Return (x, y) of the center of cell containing provided text 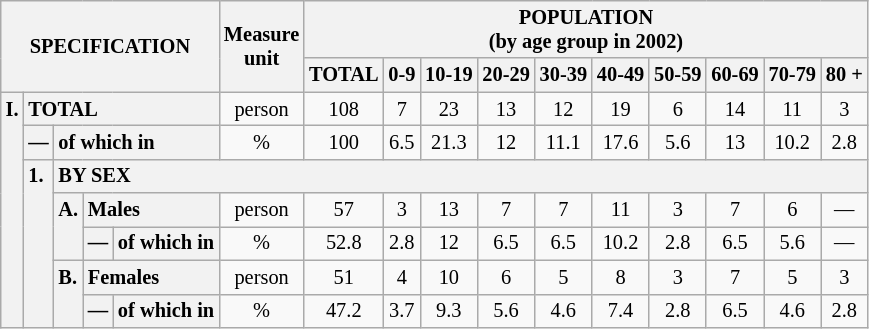
50-59 (678, 75)
51 (344, 277)
40-49 (620, 75)
100 (344, 142)
1. (38, 243)
Males (151, 210)
14 (734, 109)
47.2 (344, 311)
A. (68, 226)
20-29 (506, 75)
7.4 (620, 311)
Measure unit (262, 46)
17.6 (620, 142)
19 (620, 109)
9.3 (448, 311)
Females (151, 277)
10 (448, 277)
POPULATION (by age group in 2002) (586, 29)
0-9 (402, 75)
23 (448, 109)
108 (344, 109)
4 (402, 277)
11.1 (564, 142)
70-79 (792, 75)
57 (344, 210)
21.3 (448, 142)
8 (620, 277)
30-39 (564, 75)
B. (68, 294)
60-69 (734, 75)
52.8 (344, 243)
BY SEX (461, 176)
SPECIFICATION (110, 46)
10-19 (448, 75)
3.7 (402, 311)
80 + (844, 75)
I. (12, 210)
